Output the [x, y] coordinate of the center of the cell containing the given text.  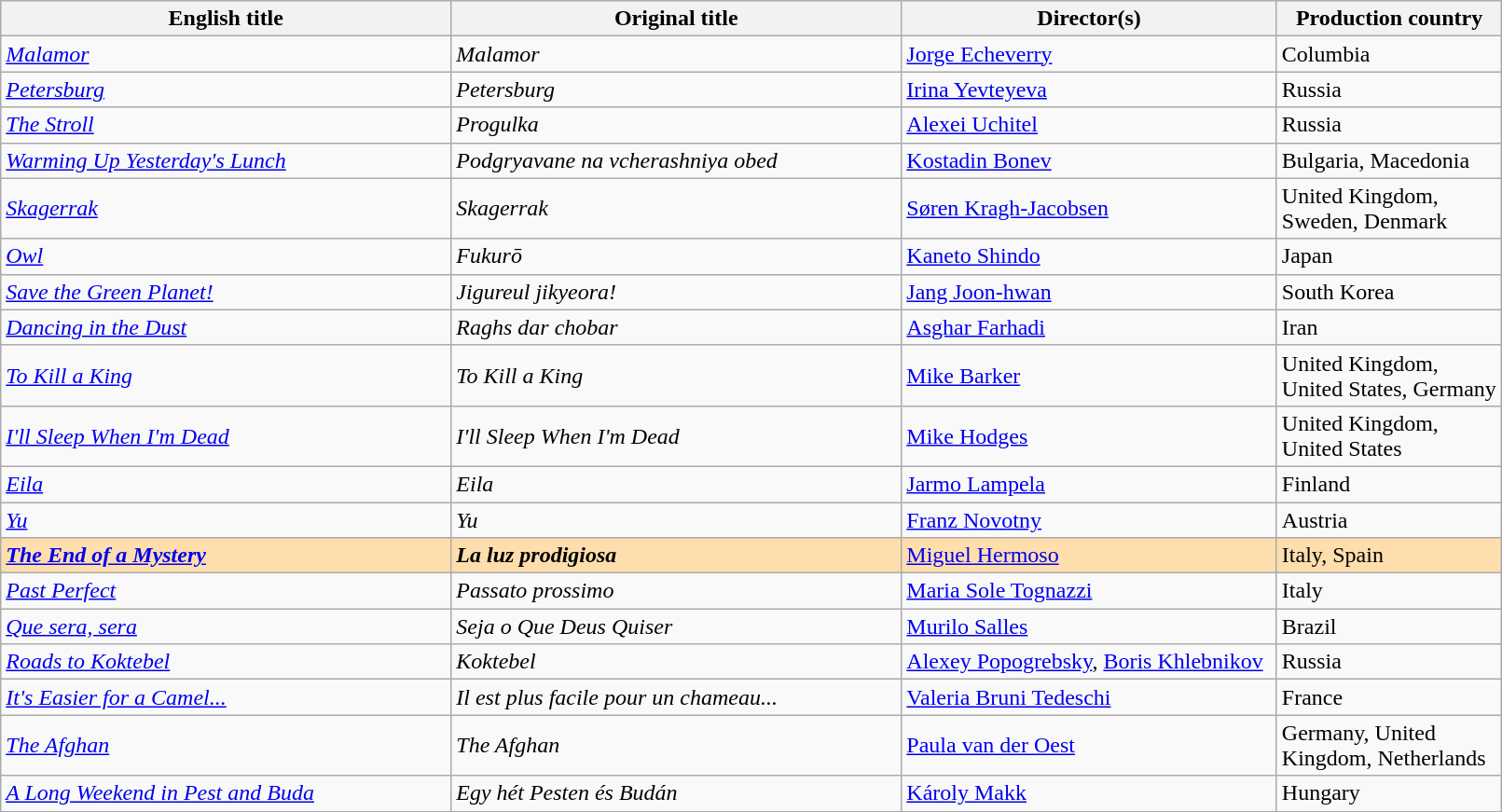
United Kingdom, United States [1389, 436]
France [1389, 697]
Mike Barker [1089, 375]
Passato prossimo [677, 591]
Alexei Uchitel [1089, 125]
Seja o Que Deus Quiser [677, 626]
Columbia [1389, 54]
The End of a Mystery [226, 556]
Finland [1389, 484]
Jorge Echeverry [1089, 54]
Søren Kragh-Jacobsen [1089, 209]
Mike Hodges [1089, 436]
Fukurō [677, 256]
Germany, United Kingdom, Netherlands [1389, 746]
Kaneto Shindo [1089, 256]
Japan [1389, 256]
Brazil [1389, 626]
Raghs dar chobar [677, 327]
Production country [1389, 19]
Jarmo Lampela [1089, 484]
Warming Up Yesterday's Lunch [226, 160]
A Long Weekend in Pest and Buda [226, 793]
English title [226, 19]
Il est plus facile pour un chameau... [677, 697]
Alexey Popogrebsky, Boris Khlebnikov [1089, 662]
Koktebel [677, 662]
Podgryavane na vcherashniya obed [677, 160]
Miguel Hermoso [1089, 556]
Bulgaria, Macedonia [1389, 160]
Hungary [1389, 793]
Irina Yevteyeva [1089, 89]
South Korea [1389, 292]
Asghar Farhadi [1089, 327]
Progulka [677, 125]
Paula van der Oest [1089, 746]
La luz prodigiosa [677, 556]
Owl [226, 256]
Jigureul jikyeora! [677, 292]
Past Perfect [226, 591]
Italy, Spain [1389, 556]
Italy [1389, 591]
Franz Novotny [1089, 519]
Director(s) [1089, 19]
The Stroll [226, 125]
Valeria Bruni Tedeschi [1089, 697]
Jang Joon-hwan [1089, 292]
Roads to Koktebel [226, 662]
Iran [1389, 327]
Kostadin Bonev [1089, 160]
Save the Green Planet! [226, 292]
Maria Sole Tognazzi [1089, 591]
Austria [1389, 519]
Que sera, sera [226, 626]
Original title [677, 19]
Dancing in the Dust [226, 327]
Murilo Salles [1089, 626]
It's Easier for a Camel... [226, 697]
United Kingdom, Sweden, Denmark [1389, 209]
Károly Makk [1089, 793]
Egy hét Pesten és Budán [677, 793]
United Kingdom, United States, Germany [1389, 375]
